Locate the cell with the specified text and output its [X, Y] center coordinate. 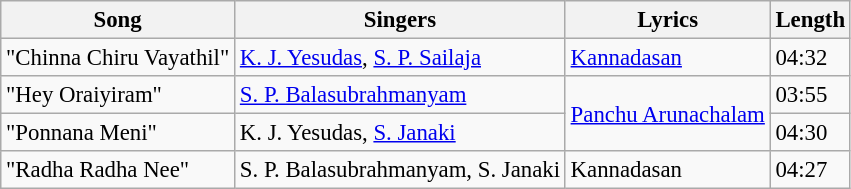
03:55 [810, 95]
Length [810, 20]
Singers [400, 20]
04:30 [810, 133]
"Ponnana Meni" [118, 133]
Panchu Arunachalam [668, 114]
"Chinna Chiru Vayathil" [118, 58]
04:32 [810, 58]
K. J. Yesudas, S. P. Sailaja [400, 58]
K. J. Yesudas, S. Janaki [400, 133]
Song [118, 20]
"Radha Radha Nee" [118, 170]
S. P. Balasubrahmanyam [400, 95]
S. P. Balasubrahmanyam, S. Janaki [400, 170]
04:27 [810, 170]
"Hey Oraiyiram" [118, 95]
Lyrics [668, 20]
